Detect which cell encompasses the target text, then output its (x, y) center coordinate. 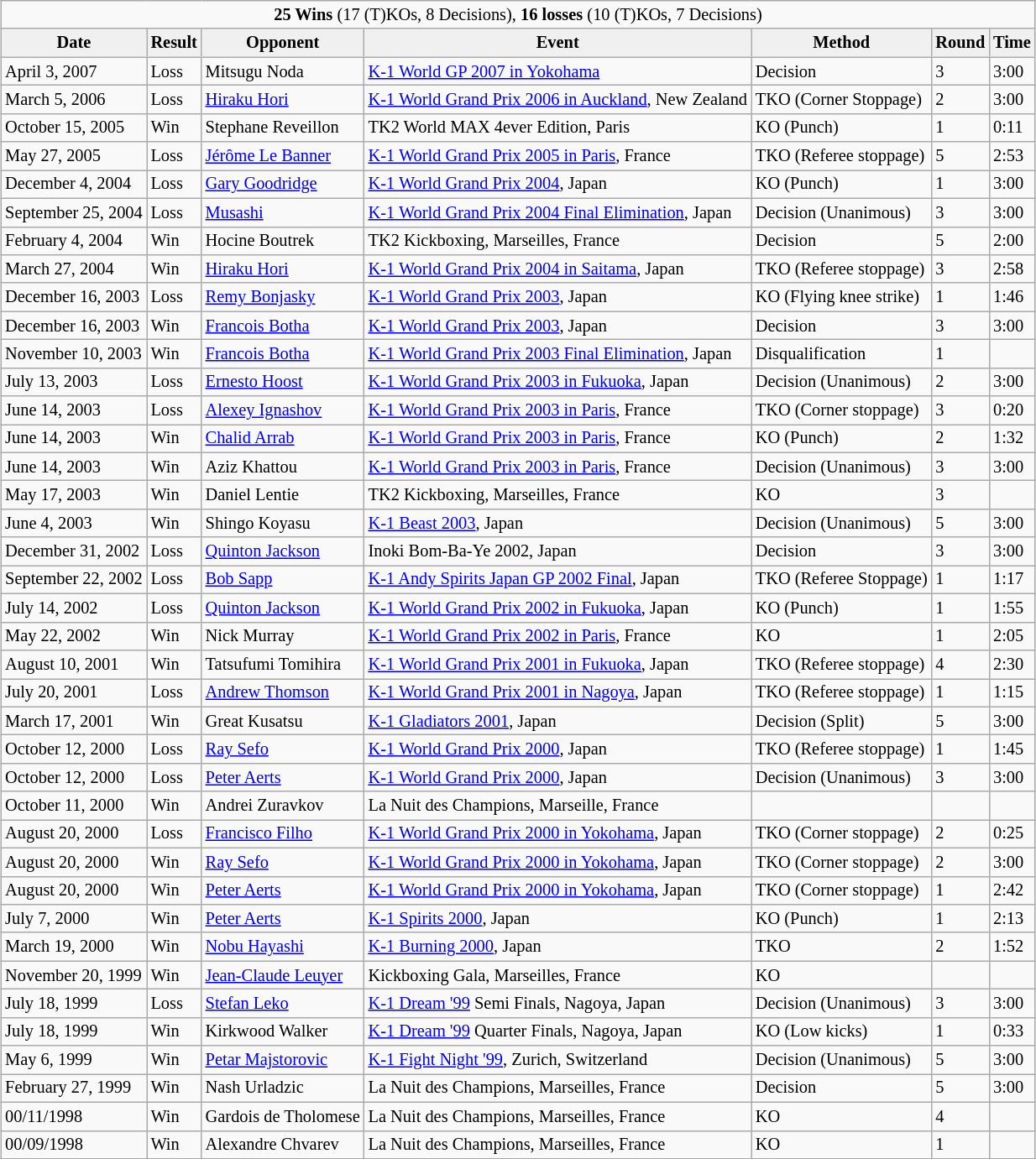
Jérôme Le Banner (283, 156)
1:46 (1012, 297)
K-1 World Grand Prix 2004, Japan (557, 185)
May 17, 2003 (74, 495)
La Nuit des Champions, Marseille, France (557, 806)
Remy Bonjasky (283, 297)
Gardois de Tholomese (283, 1116)
2:00 (1012, 241)
Andrei Zuravkov (283, 806)
March 27, 2004 (74, 269)
0:25 (1012, 834)
Opponent (283, 43)
Time (1012, 43)
July 7, 2000 (74, 919)
K-1 World Grand Prix 2004 in Saitama, Japan (557, 269)
Stephane Reveillon (283, 128)
Nick Murray (283, 636)
Great Kusatsu (283, 721)
July 20, 2001 (74, 692)
Nobu Hayashi (283, 947)
Kirkwood Walker (283, 1031)
September 25, 2004 (74, 212)
2:58 (1012, 269)
November 20, 1999 (74, 975)
Stefan Leko (283, 1004)
Daniel Lentie (283, 495)
TKO (Referee Stoppage) (841, 580)
Mitsugu Noda (283, 71)
Tatsufumi Tomihira (283, 665)
K-1 World Grand Prix 2003 Final Elimination, Japan (557, 354)
Shingo Koyasu (283, 524)
2:30 (1012, 665)
00/09/1998 (74, 1145)
K-1 World Grand Prix 2002 in Paris, France (557, 636)
K-1 Andy Spirits Japan GP 2002 Final, Japan (557, 580)
TKO (841, 947)
2:53 (1012, 156)
K-1 World Grand Prix 2005 in Paris, France (557, 156)
Gary Goodridge (283, 185)
March 5, 2006 (74, 100)
August 10, 2001 (74, 665)
K-1 World Grand Prix 2006 in Auckland, New Zealand (557, 100)
Disqualification (841, 354)
February 27, 1999 (74, 1089)
1:15 (1012, 692)
TKO (Corner Stoppage) (841, 100)
September 22, 2002 (74, 580)
K-1 Dream '99 Quarter Finals, Nagoya, Japan (557, 1031)
June 4, 2003 (74, 524)
K-1 World Grand Prix 2001 in Fukuoka, Japan (557, 665)
2:13 (1012, 919)
1:52 (1012, 947)
K-1 World Grand Prix 2003 in Fukuoka, Japan (557, 382)
Ernesto Hoost (283, 382)
Method (841, 43)
K-1 Burning 2000, Japan (557, 947)
April 3, 2007 (74, 71)
Musashi (283, 212)
K-1 Spirits 2000, Japan (557, 919)
K-1 Gladiators 2001, Japan (557, 721)
July 13, 2003 (74, 382)
K-1 Beast 2003, Japan (557, 524)
Event (557, 43)
May 6, 1999 (74, 1060)
Date (74, 43)
TK2 World MAX 4ever Edition, Paris (557, 128)
Bob Sapp (283, 580)
1:17 (1012, 580)
October 15, 2005 (74, 128)
July 14, 2002 (74, 608)
Alexey Ignashov (283, 410)
May 27, 2005 (74, 156)
KO (Low kicks) (841, 1031)
Round (960, 43)
KO (Flying knee strike) (841, 297)
Jean-Claude Leuyer (283, 975)
K-1 World Grand Prix 2001 in Nagoya, Japan (557, 692)
Result (175, 43)
Hocine Boutrek (283, 241)
Petar Majstorovic (283, 1060)
0:11 (1012, 128)
October 11, 2000 (74, 806)
February 4, 2004 (74, 241)
1:32 (1012, 439)
00/11/1998 (74, 1116)
0:20 (1012, 410)
November 10, 2003 (74, 354)
December 4, 2004 (74, 185)
Nash Urladzic (283, 1089)
K-1 World Grand Prix 2004 Final Elimination, Japan (557, 212)
March 19, 2000 (74, 947)
Chalid Arrab (283, 439)
0:33 (1012, 1031)
Andrew Thomson (283, 692)
1:45 (1012, 749)
Alexandre Chvarev (283, 1145)
K-1 Fight Night '99, Zurich, Switzerland (557, 1060)
March 17, 2001 (74, 721)
December 31, 2002 (74, 551)
K-1 World Grand Prix 2002 in Fukuoka, Japan (557, 608)
May 22, 2002 (74, 636)
Inoki Bom-Ba-Ye 2002, Japan (557, 551)
Aziz Khattou (283, 467)
25 Wins (17 (T)KOs, 8 Decisions), 16 losses (10 (T)KOs, 7 Decisions) (517, 15)
Kickboxing Gala, Marseilles, France (557, 975)
2:42 (1012, 890)
Francisco Filho (283, 834)
1:55 (1012, 608)
K-1 World GP 2007 in Yokohama (557, 71)
K-1 Dream '99 Semi Finals, Nagoya, Japan (557, 1004)
2:05 (1012, 636)
Decision (Split) (841, 721)
